Provide the (x, y) coordinate of the cell's center where the given text is located.  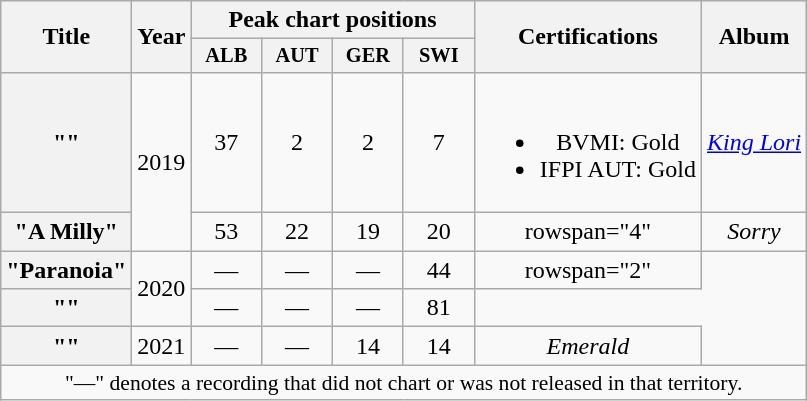
Emerald (588, 346)
Album (754, 37)
rowspan="2" (588, 270)
Certifications (588, 37)
37 (226, 142)
BVMI: GoldIFPI AUT: Gold (588, 142)
GER (368, 56)
"Paranoia" (66, 270)
"A Milly" (66, 232)
SWI (438, 56)
AUT (298, 56)
20 (438, 232)
81 (438, 308)
7 (438, 142)
2021 (162, 346)
"—" denotes a recording that did not chart or was not released in that territory. (404, 383)
22 (298, 232)
Peak chart positions (332, 20)
King Lori (754, 142)
rowspan="4" (588, 232)
Title (66, 37)
44 (438, 270)
53 (226, 232)
ALB (226, 56)
19 (368, 232)
Sorry (754, 232)
2019 (162, 161)
Year (162, 37)
2020 (162, 289)
